Return [x, y] of the center of cell containing provided text 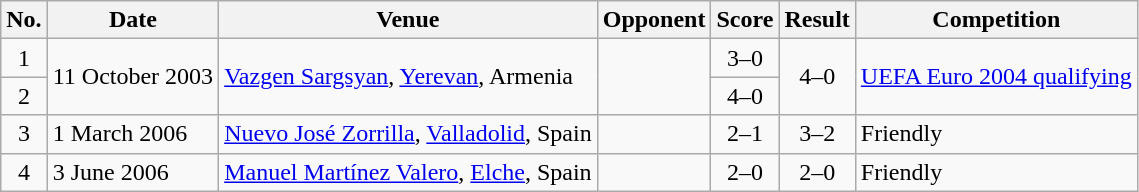
Venue [408, 20]
Date [132, 20]
1 March 2006 [132, 134]
3–0 [745, 58]
4 [24, 172]
2–1 [745, 134]
Nuevo José Zorrilla, Valladolid, Spain [408, 134]
Opponent [654, 20]
Score [745, 20]
Manuel Martínez Valero, Elche, Spain [408, 172]
UEFA Euro 2004 qualifying [996, 77]
No. [24, 20]
3 June 2006 [132, 172]
Vazgen Sargsyan, Yerevan, Armenia [408, 77]
3–2 [817, 134]
2 [24, 96]
1 [24, 58]
3 [24, 134]
11 October 2003 [132, 77]
Result [817, 20]
Competition [996, 20]
